Locate the cell with the specified text and output its (X, Y) center coordinate. 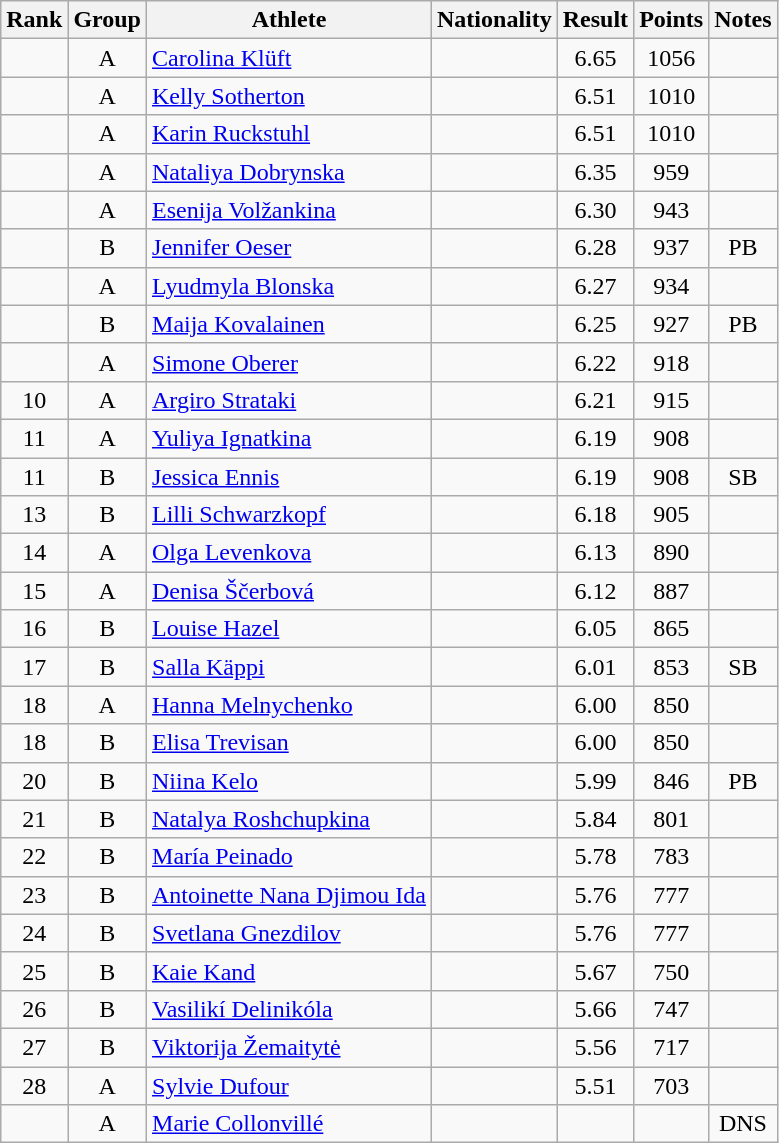
6.25 (595, 324)
Niina Kelo (290, 781)
6.22 (595, 362)
14 (34, 553)
747 (672, 1009)
Nationality (495, 20)
6.65 (595, 58)
Nataliya Dobrynska (290, 172)
26 (34, 1009)
Maija Kovalainen (290, 324)
20 (34, 781)
6.01 (595, 667)
6.18 (595, 515)
5.56 (595, 1047)
Esenija Volžankina (290, 210)
5.99 (595, 781)
846 (672, 781)
918 (672, 362)
927 (672, 324)
915 (672, 400)
María Peinado (290, 857)
Rank (34, 20)
6.27 (595, 286)
934 (672, 286)
750 (672, 971)
6.30 (595, 210)
Antoinette Nana Djimou Ida (290, 895)
905 (672, 515)
16 (34, 629)
28 (34, 1085)
5.67 (595, 971)
6.35 (595, 172)
Karin Ruckstuhl (290, 134)
22 (34, 857)
783 (672, 857)
801 (672, 819)
6.21 (595, 400)
1056 (672, 58)
Carolina Klüft (290, 58)
943 (672, 210)
890 (672, 553)
5.66 (595, 1009)
15 (34, 591)
Points (672, 20)
Yuliya Ignatkina (290, 438)
Jennifer Oeser (290, 248)
Viktorija Žemaitytė (290, 1047)
Salla Käppi (290, 667)
959 (672, 172)
5.78 (595, 857)
DNS (743, 1124)
Marie Collonvillé (290, 1124)
Jessica Ennis (290, 477)
Simone Oberer (290, 362)
Elisa Trevisan (290, 743)
Olga Levenkova (290, 553)
10 (34, 400)
Sylvie Dufour (290, 1085)
Athlete (290, 20)
717 (672, 1047)
Result (595, 20)
25 (34, 971)
23 (34, 895)
Hanna Melnychenko (290, 705)
Notes (743, 20)
13 (34, 515)
Vasilikí Delinikóla (290, 1009)
5.51 (595, 1085)
24 (34, 933)
27 (34, 1047)
6.12 (595, 591)
6.13 (595, 553)
853 (672, 667)
Denisa Ščerbová (290, 591)
703 (672, 1085)
Argiro Strataki (290, 400)
Group (108, 20)
6.28 (595, 248)
887 (672, 591)
17 (34, 667)
5.84 (595, 819)
Svetlana Gnezdilov (290, 933)
Louise Hazel (290, 629)
Kelly Sotherton (290, 96)
6.05 (595, 629)
937 (672, 248)
Lilli Schwarzkopf (290, 515)
21 (34, 819)
Kaie Kand (290, 971)
Lyudmyla Blonska (290, 286)
Natalya Roshchupkina (290, 819)
865 (672, 629)
